Extract the [x, y] coordinate from the center of the cell holding the provided text.  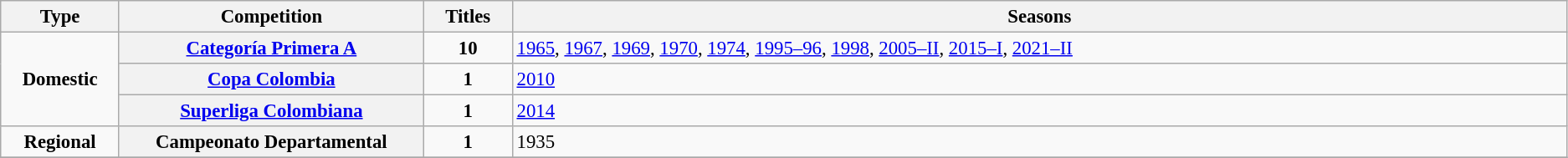
Titles [468, 17]
Copa Colombia [271, 79]
10 [468, 48]
2014 [1039, 111]
Regional [60, 142]
Competition [271, 17]
Type [60, 17]
2010 [1039, 79]
Domestic [60, 80]
Categoría Primera A [271, 48]
Campeonato Departamental [271, 142]
Superliga Colombiana [271, 111]
Seasons [1039, 17]
1965, 1967, 1969, 1970, 1974, 1995–96, 1998, 2005–II, 2015–I, 2021–II [1039, 48]
1935 [1039, 142]
